Find where the given text appears and provide that cell's center as [X, Y] coordinate. 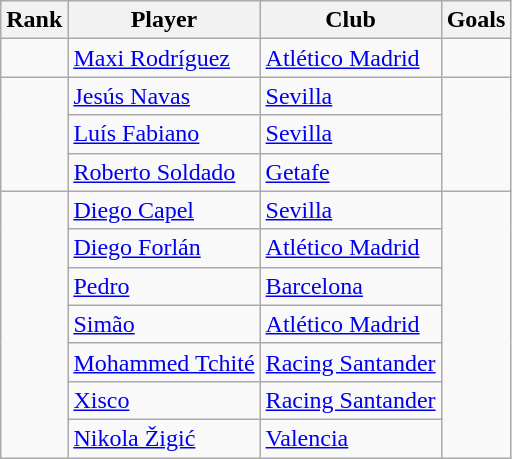
Pedro [164, 286]
Diego Capel [164, 210]
Club [350, 20]
Goals [476, 20]
Getafe [350, 172]
Player [164, 20]
Diego Forlán [164, 248]
Roberto Soldado [164, 172]
Mohammed Tchité [164, 362]
Maxi Rodríguez [164, 58]
Luís Fabiano [164, 134]
Jesús Navas [164, 96]
Rank [34, 20]
Simão [164, 324]
Barcelona [350, 286]
Nikola Žigić [164, 438]
Valencia [350, 438]
Xisco [164, 400]
